Pinpoint the cell where the given text exists, returning its [X, Y] midpoint coordinate. 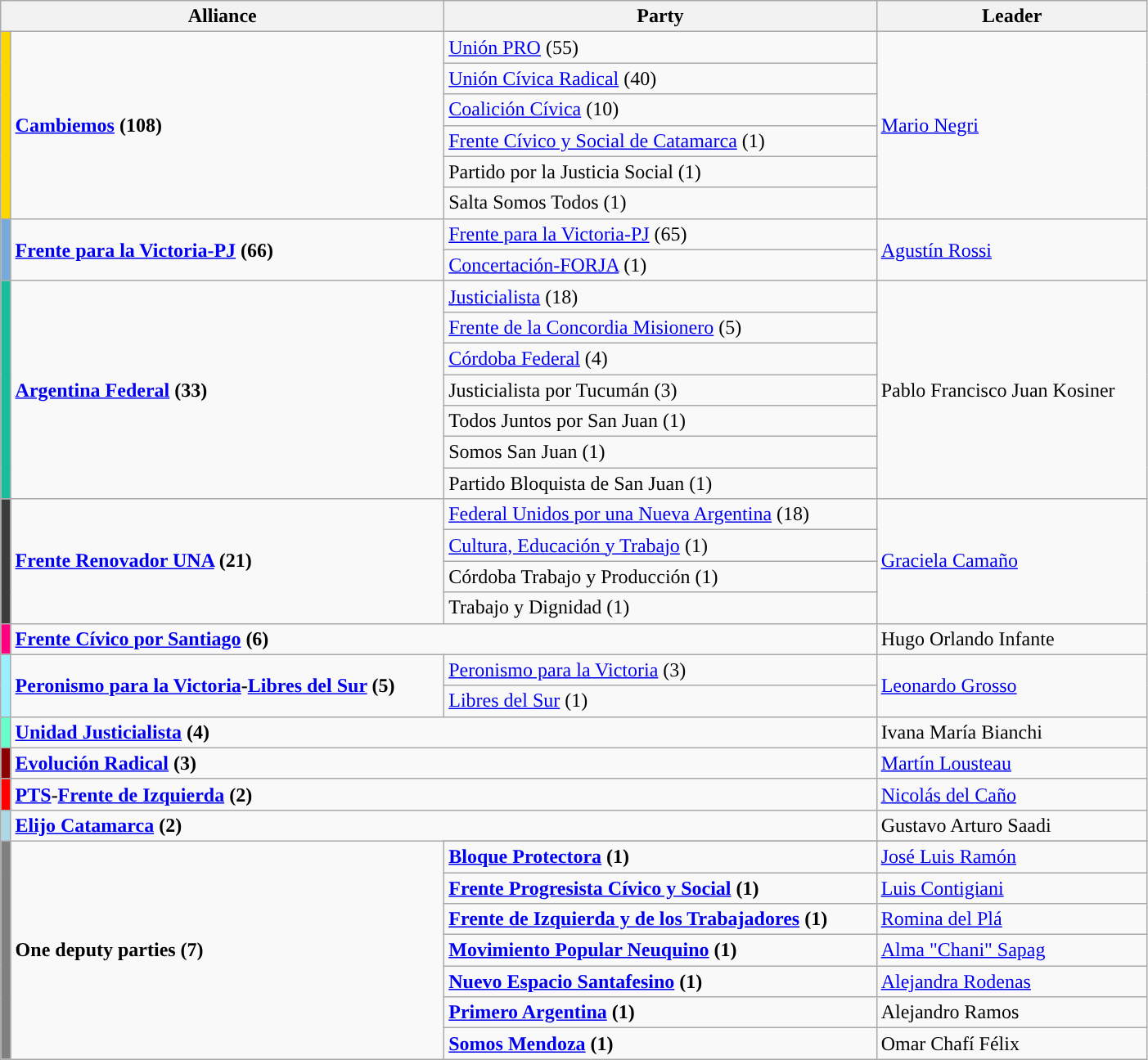
Luis Contigiani [1011, 887]
Alliance [223, 16]
Justicialista (18) [660, 296]
Córdoba Federal (4) [660, 358]
Somos San Juan (1) [660, 452]
Cultura, Educación y Trabajo (1) [660, 546]
Somos Mendoza (1) [660, 1044]
Movimiento Popular Neuquino (1) [660, 950]
Alma "Chani" Sapag [1011, 950]
Omar Chafí Félix [1011, 1044]
Agustín Rossi [1011, 249]
Partido por la Justicia Social (1) [660, 172]
Frente Cívico por Santiago (6) [443, 639]
Argentina Federal (33) [227, 389]
Frente Cívico y Social de Catamarca (1) [660, 141]
Alejandra Rodenas [1011, 981]
Hugo Orlando Infante [1011, 639]
Frente Progresista Cívico y Social (1) [660, 887]
Ivana María Bianchi [1011, 732]
Mario Negri [1011, 125]
Trabajo y Dignidad (1) [660, 608]
One deputy parties (7) [227, 950]
Cambiemos (108) [227, 125]
Frente de la Concordia Misionero (5) [660, 327]
Frente Renovador UNA (21) [227, 561]
Elijo Catamarca (2) [443, 825]
Federal Unidos por una Nueva Argentina (18) [660, 514]
Pablo Francisco Juan Kosiner [1011, 389]
Córdoba Trabajo y Producción (1) [660, 577]
Leonardo Grosso [1011, 685]
José Luis Ramón [1011, 856]
Unidad Justicialista (4) [443, 732]
Libres del Sur (1) [660, 701]
Nuevo Espacio Santafesino (1) [660, 981]
Romina del Plá [1011, 919]
Alejandro Ramos [1011, 1013]
Nicolás del Caño [1011, 794]
Peronismo para la Victoria-Libres del Sur (5) [227, 685]
Leader [1011, 16]
PTS-Frente de Izquierda (2) [443, 794]
Partido Bloquista de San Juan (1) [660, 483]
Peronismo para la Victoria (3) [660, 670]
Primero Argentina (1) [660, 1013]
Salta Somos Todos (1) [660, 203]
Unión PRO (55) [660, 47]
Justicialista por Tucumán (3) [660, 390]
Graciela Camaño [1011, 561]
Evolución Radical (3) [443, 763]
Gustavo Arturo Saadi [1011, 825]
Martín Lousteau [1011, 763]
Concertación-FORJA (1) [660, 265]
Coalición Cívica (10) [660, 110]
Frente de Izquierda y de los Trabajadores (1) [660, 919]
Frente para la Victoria-PJ (65) [660, 234]
Unión Cívica Radical (40) [660, 79]
Bloque Protectora (1) [660, 856]
Party [660, 16]
Todos Juntos por San Juan (1) [660, 421]
Frente para la Victoria-PJ (66) [227, 249]
